Find where the given text appears and provide that cell's center as (X, Y) coordinate. 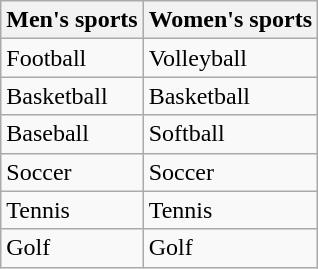
Volleyball (230, 58)
Softball (230, 134)
Football (72, 58)
Women's sports (230, 20)
Men's sports (72, 20)
Baseball (72, 134)
